For the text-containing cell, return its midpoint in (X, Y) coordinate format. 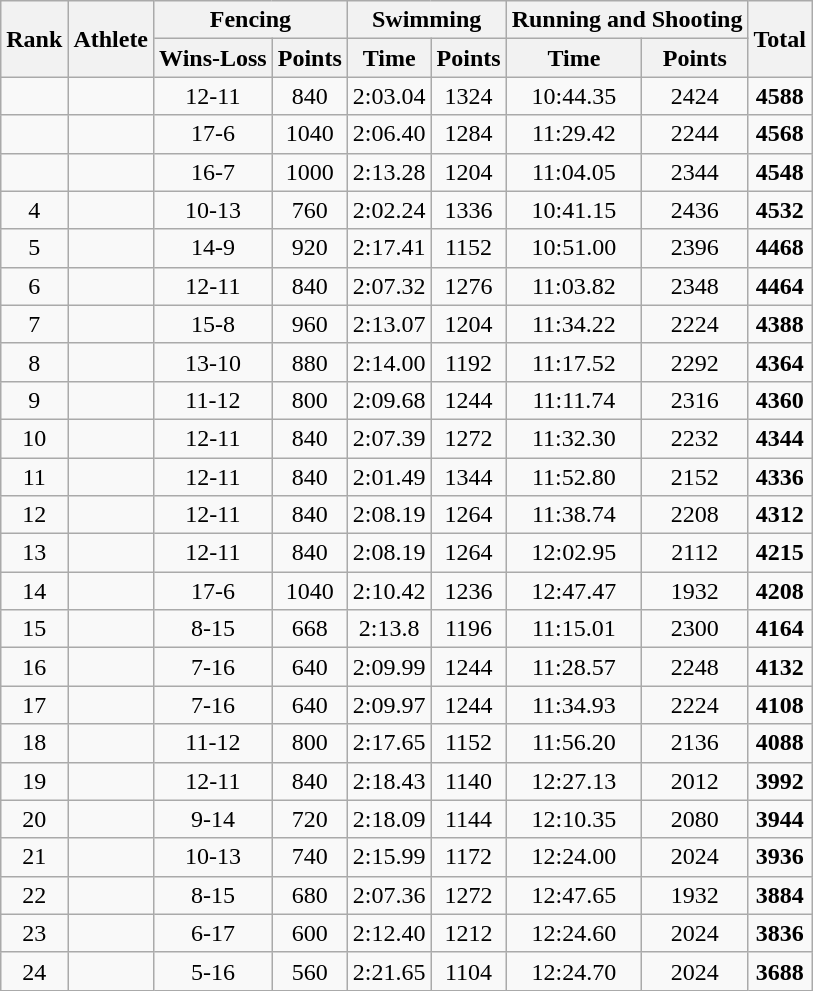
668 (310, 629)
11:29.42 (574, 134)
11:34.22 (574, 324)
2012 (695, 781)
4336 (780, 477)
11:15.01 (574, 629)
13-10 (214, 362)
1336 (468, 210)
24 (34, 971)
1192 (468, 362)
2244 (695, 134)
3836 (780, 933)
4588 (780, 96)
2152 (695, 477)
12 (34, 515)
11:52.80 (574, 477)
4388 (780, 324)
23 (34, 933)
5 (34, 248)
2424 (695, 96)
2:14.00 (389, 362)
1236 (468, 591)
2:01.49 (389, 477)
11:04.05 (574, 172)
2:07.36 (389, 895)
1144 (468, 819)
14-9 (214, 248)
6-17 (214, 933)
4208 (780, 591)
4364 (780, 362)
Fencing (251, 20)
4312 (780, 515)
12:24.00 (574, 857)
1212 (468, 933)
Athlete (111, 39)
11:03.82 (574, 286)
11 (34, 477)
560 (310, 971)
9 (34, 400)
21 (34, 857)
1324 (468, 96)
15 (34, 629)
16 (34, 667)
720 (310, 819)
2344 (695, 172)
Total (780, 39)
2:07.39 (389, 438)
4088 (780, 743)
12:47.65 (574, 895)
2:09.68 (389, 400)
1140 (468, 781)
12:27.13 (574, 781)
4108 (780, 705)
4344 (780, 438)
7 (34, 324)
2:10.42 (389, 591)
4360 (780, 400)
8 (34, 362)
Rank (34, 39)
2136 (695, 743)
20 (34, 819)
2:06.40 (389, 134)
4464 (780, 286)
10 (34, 438)
1196 (468, 629)
17 (34, 705)
960 (310, 324)
4164 (780, 629)
3884 (780, 895)
4132 (780, 667)
5-16 (214, 971)
3944 (780, 819)
2208 (695, 515)
10:41.15 (574, 210)
13 (34, 553)
1344 (468, 477)
15-8 (214, 324)
10:44.35 (574, 96)
11:32.30 (574, 438)
Running and Shooting (627, 20)
2:09.97 (389, 705)
1000 (310, 172)
18 (34, 743)
2:12.40 (389, 933)
2:18.09 (389, 819)
3992 (780, 781)
760 (310, 210)
2:15.99 (389, 857)
11:56.20 (574, 743)
920 (310, 248)
11:17.52 (574, 362)
2316 (695, 400)
12:02.95 (574, 553)
2:17.65 (389, 743)
19 (34, 781)
2348 (695, 286)
2436 (695, 210)
740 (310, 857)
2:13.07 (389, 324)
11:38.74 (574, 515)
600 (310, 933)
2300 (695, 629)
4568 (780, 134)
680 (310, 895)
2:02.24 (389, 210)
4548 (780, 172)
2396 (695, 248)
1172 (468, 857)
4532 (780, 210)
1284 (468, 134)
3936 (780, 857)
11:34.93 (574, 705)
1104 (468, 971)
4468 (780, 248)
16-7 (214, 172)
9-14 (214, 819)
Swimming (426, 20)
11:11.74 (574, 400)
6 (34, 286)
12:24.70 (574, 971)
4 (34, 210)
12:47.47 (574, 591)
2:07.32 (389, 286)
2232 (695, 438)
3688 (780, 971)
880 (310, 362)
22 (34, 895)
2:18.43 (389, 781)
2:03.04 (389, 96)
12:10.35 (574, 819)
12:24.60 (574, 933)
2:13.8 (389, 629)
11:28.57 (574, 667)
2292 (695, 362)
14 (34, 591)
Wins-Loss (214, 58)
4215 (780, 553)
2112 (695, 553)
10:51.00 (574, 248)
2:09.99 (389, 667)
2248 (695, 667)
2:17.41 (389, 248)
2:21.65 (389, 971)
2080 (695, 819)
1276 (468, 286)
2:13.28 (389, 172)
